Provide the (X, Y) coordinate of the cell's center where the given text is located.  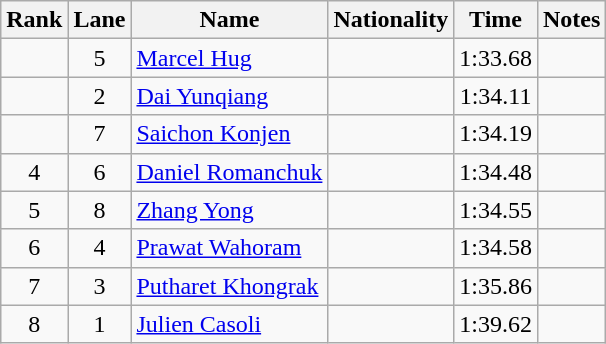
1:39.62 (496, 324)
Saichon Konjen (230, 134)
Name (230, 20)
1:35.86 (496, 286)
1:34.11 (496, 96)
3 (100, 286)
1:34.58 (496, 248)
Marcel Hug (230, 58)
Zhang Yong (230, 210)
2 (100, 96)
1:33.68 (496, 58)
Daniel Romanchuk (230, 172)
Notes (571, 20)
Dai Yunqiang (230, 96)
Rank (34, 20)
1:34.48 (496, 172)
1 (100, 324)
Nationality (391, 20)
Julien Casoli (230, 324)
Prawat Wahoram (230, 248)
Time (496, 20)
1:34.19 (496, 134)
Putharet Khongrak (230, 286)
Lane (100, 20)
1:34.55 (496, 210)
